Provide the [X, Y] coordinate of the cell's center where the given text is located.  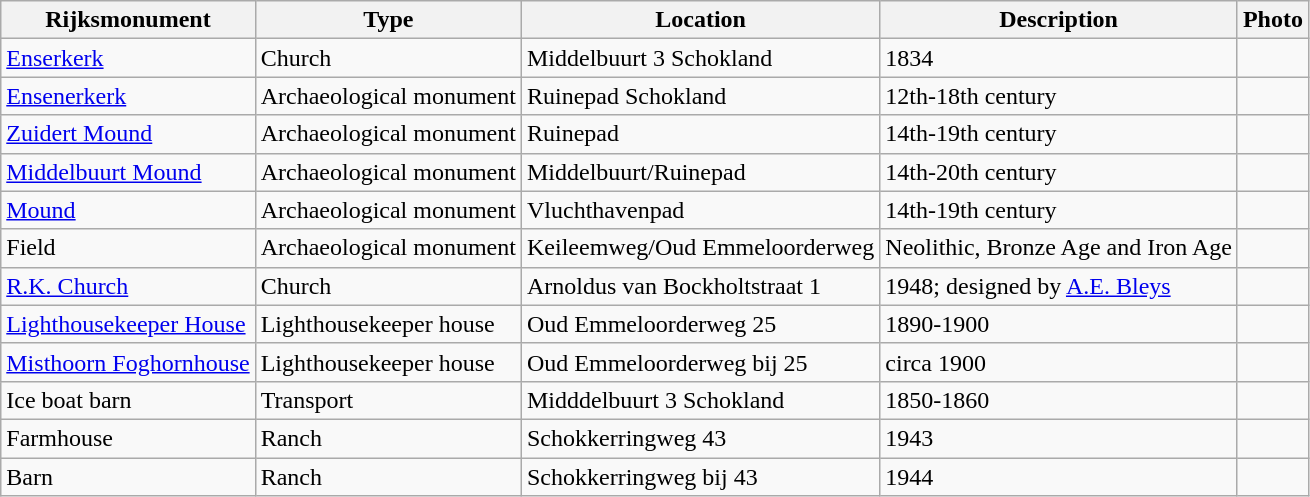
Field [128, 248]
Lighthousekeeper House [128, 324]
Neolithic, Bronze Age and Iron Age [1059, 248]
Schokkerringweg 43 [700, 438]
Transport [388, 400]
Oud Emmeloorderweg bij 25 [700, 362]
Location [700, 20]
Arnoldus van Bockholtstraat 1 [700, 286]
Oud Emmeloorderweg 25 [700, 324]
Ruinepad [700, 134]
Schokkerringweg bij 43 [700, 477]
Rijksmonument [128, 20]
Middelbuurt Mound [128, 172]
12th-18th century [1059, 96]
1943 [1059, 438]
Misthoorn Foghornhouse [128, 362]
Ruinepad Schokland [700, 96]
Farmhouse [128, 438]
1834 [1059, 58]
14th-20th century [1059, 172]
Type [388, 20]
1948; designed by A.E. Bleys [1059, 286]
R.K. Church [128, 286]
Zuidert Mound [128, 134]
Enserkerk [128, 58]
Barn [128, 477]
Middelbuurt 3 Schokland [700, 58]
Mound [128, 210]
Middelbuurt/Ruinepad [700, 172]
1944 [1059, 477]
Vluchthavenpad [700, 210]
Ensenerkerk [128, 96]
1850-1860 [1059, 400]
Ice boat barn [128, 400]
Photo [1272, 20]
1890-1900 [1059, 324]
Keileemweg/Oud Emmeloorderweg [700, 248]
circa 1900 [1059, 362]
Description [1059, 20]
Midddelbuurt 3 Schokland [700, 400]
